Provide the [x, y] coordinate of the cell's center where the given text is located.  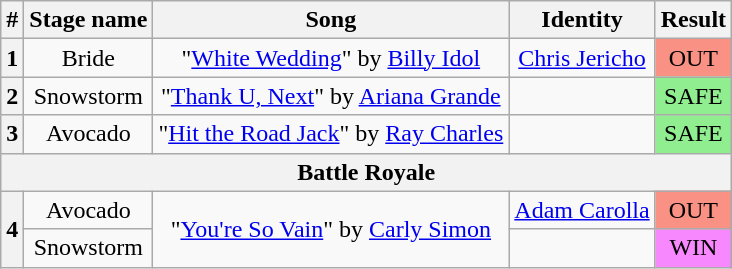
WIN [693, 248]
"White Wedding" by Billy Idol [331, 58]
Result [693, 20]
"Hit the Road Jack" by Ray Charles [331, 134]
Battle Royale [366, 172]
Bride [88, 58]
"You're So Vain" by Carly Simon [331, 229]
Song [331, 20]
Stage name [88, 20]
1 [12, 58]
2 [12, 96]
# [12, 20]
Chris Jericho [582, 58]
Identity [582, 20]
3 [12, 134]
4 [12, 229]
Adam Carolla [582, 210]
"Thank U, Next" by Ariana Grande [331, 96]
